Capture the cell that displays the provided text and extract its (x, y) central coordinate. 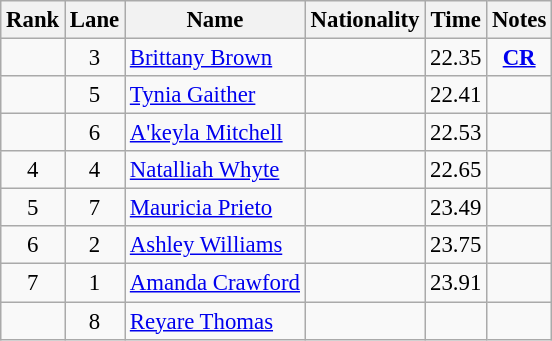
Rank (33, 20)
1 (95, 283)
Amanda Crawford (216, 283)
22.65 (456, 170)
Lane (95, 20)
Time (456, 20)
CR (520, 58)
Mauricia Prieto (216, 208)
23.75 (456, 245)
Ashley Williams (216, 245)
Brittany Brown (216, 58)
Reyare Thomas (216, 321)
Tynia Gaither (216, 95)
Natalliah Whyte (216, 170)
22.41 (456, 95)
3 (95, 58)
2 (95, 245)
Notes (520, 20)
23.91 (456, 283)
8 (95, 321)
Name (216, 20)
A'keyla Mitchell (216, 133)
23.49 (456, 208)
22.53 (456, 133)
22.35 (456, 58)
Nationality (364, 20)
